Locate the cell with the specified text and output its [x, y] center coordinate. 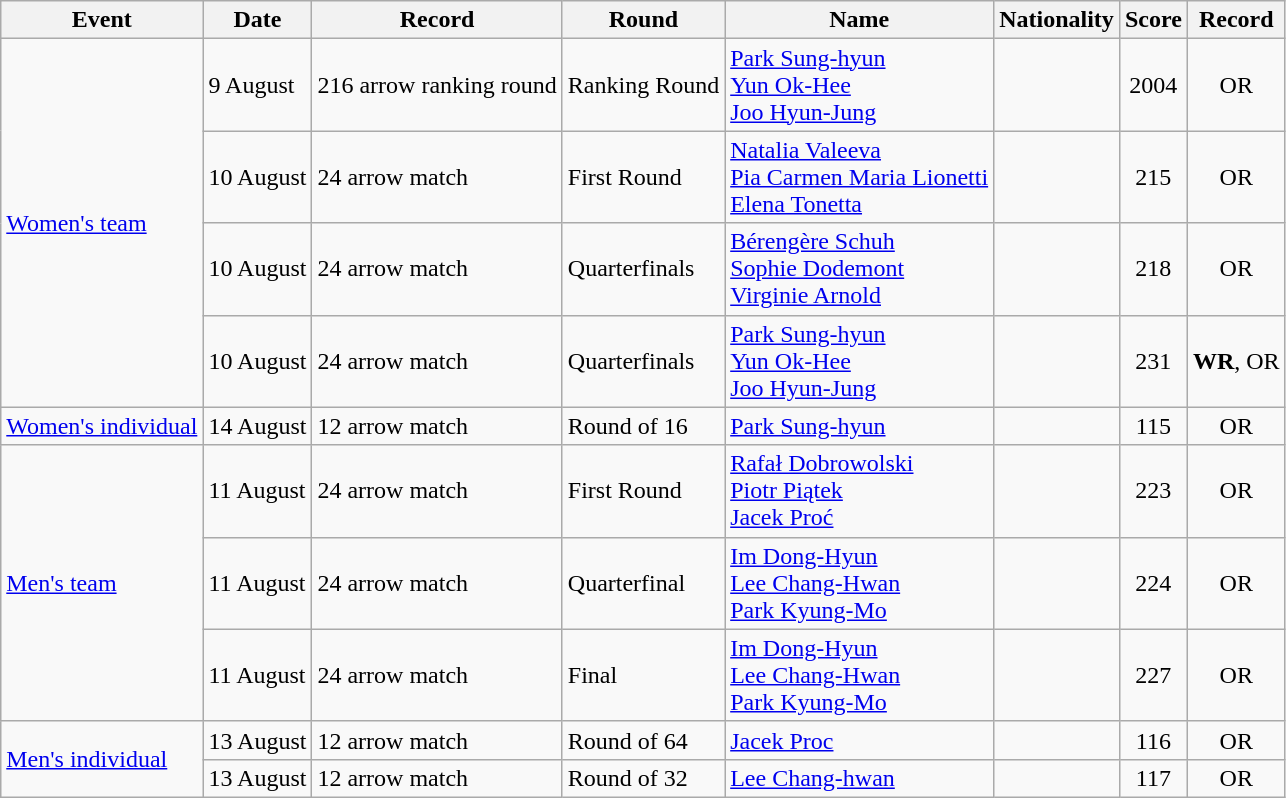
Women's individual [102, 426]
Round [643, 20]
Park Sung-hyun [860, 426]
Jacek Proc [860, 740]
227 [1153, 675]
115 [1153, 426]
Score [1153, 20]
Nationality [1057, 20]
Name [860, 20]
224 [1153, 583]
223 [1153, 491]
231 [1153, 361]
215 [1153, 177]
Round of 16 [643, 426]
14 August [258, 426]
Rafał DobrowolskiPiotr PiątekJacek Proć [860, 491]
Natalia ValeevaPia Carmen Maria LionettiElena Tonetta [860, 177]
Date [258, 20]
Round of 64 [643, 740]
Bérengère SchuhSophie DodemontVirginie Arnold [860, 269]
WR, OR [1236, 361]
Event [102, 20]
117 [1153, 778]
216 arrow ranking round [437, 85]
Men's team [102, 583]
Round of 32 [643, 778]
9 August [258, 85]
Lee Chang-hwan [860, 778]
Quarterfinal [643, 583]
Ranking Round [643, 85]
Men's individual [102, 759]
2004 [1153, 85]
116 [1153, 740]
218 [1153, 269]
Final [643, 675]
Women's team [102, 223]
